From the cell containing the given text, extract its center point as [x, y] coordinate. 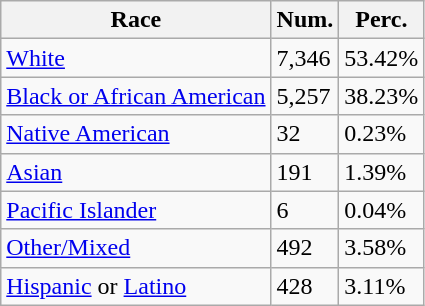
53.42% [382, 58]
Other/Mixed [136, 248]
Perc. [382, 20]
0.04% [382, 210]
5,257 [305, 96]
0.23% [382, 134]
Native American [136, 134]
7,346 [305, 58]
Num. [305, 20]
6 [305, 210]
3.58% [382, 248]
White [136, 58]
428 [305, 286]
Black or African American [136, 96]
Pacific Islander [136, 210]
492 [305, 248]
Race [136, 20]
Asian [136, 172]
191 [305, 172]
Hispanic or Latino [136, 286]
1.39% [382, 172]
32 [305, 134]
38.23% [382, 96]
3.11% [382, 286]
